Scan for the cell matching the given text and deliver its (x, y) coordinate at center. 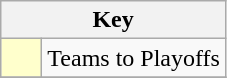
Teams to Playoffs (134, 58)
Key (114, 20)
